Find where the given text appears and provide that cell's center as (X, Y) coordinate. 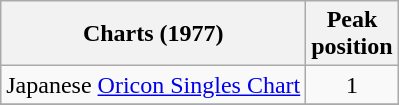
Peakposition (352, 34)
1 (352, 85)
Japanese Oricon Singles Chart (154, 85)
Charts (1977) (154, 34)
